Capture the cell that displays the provided text and extract its (x, y) central coordinate. 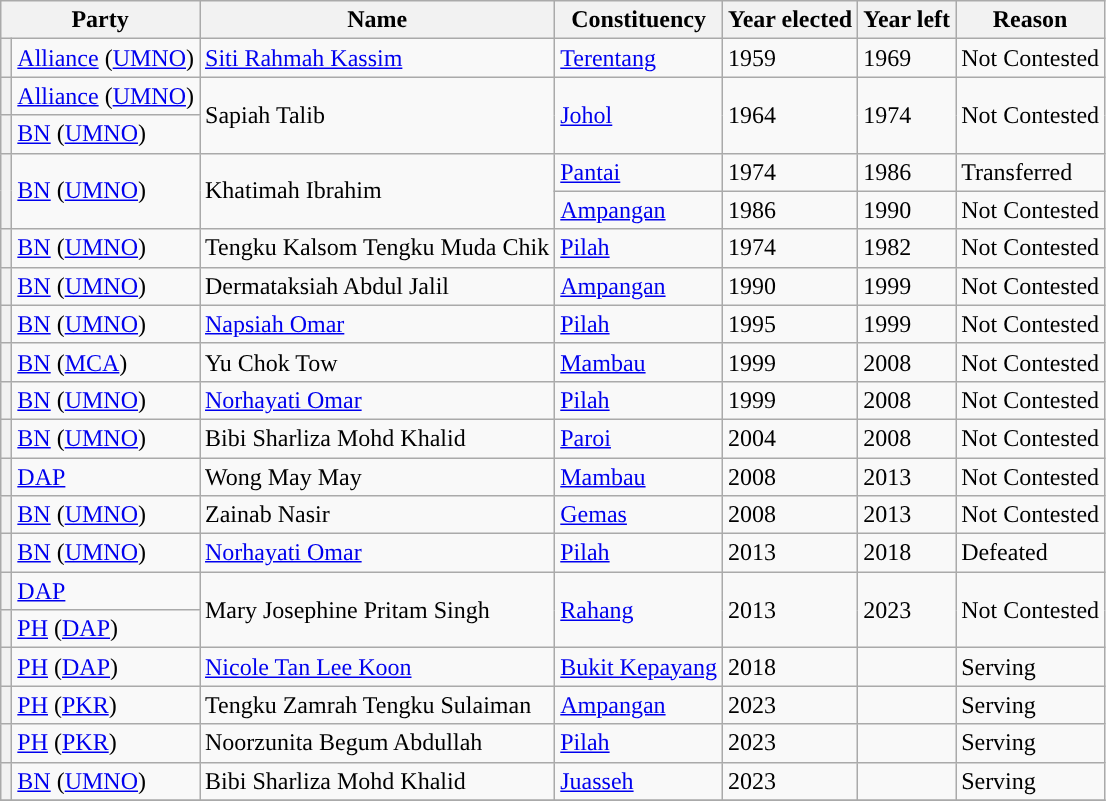
Yu Chok Tow (378, 362)
BN (MCA) (106, 362)
Zainab Nasir (378, 515)
Mary Josephine Pritam Singh (378, 610)
Nicole Tan Lee Koon (378, 667)
Bukit Kepayang (639, 667)
Name (378, 20)
Dermataksiah Abdul Jalil (378, 286)
Johol (639, 115)
Party (100, 20)
Terentang (639, 58)
Pantai (639, 172)
1959 (790, 58)
Paroi (639, 438)
Gemas (639, 515)
Reason (1030, 20)
2004 (790, 438)
Siti Rahmah Kassim (378, 58)
Year elected (790, 20)
1982 (907, 248)
Defeated (1030, 553)
Rahang (639, 610)
1969 (907, 58)
Juasseh (639, 781)
1964 (790, 115)
Tengku Zamrah Tengku Sulaiman (378, 705)
Tengku Kalsom Tengku Muda Chik (378, 248)
Noorzunita Begum Abdullah (378, 743)
Khatimah Ibrahim (378, 191)
Constituency (639, 20)
Sapiah Talib (378, 115)
Transferred (1030, 172)
1995 (790, 324)
Year left (907, 20)
Wong May May (378, 477)
Napsiah Omar (378, 324)
